Pinpoint the cell where the given text exists, returning its [X, Y] midpoint coordinate. 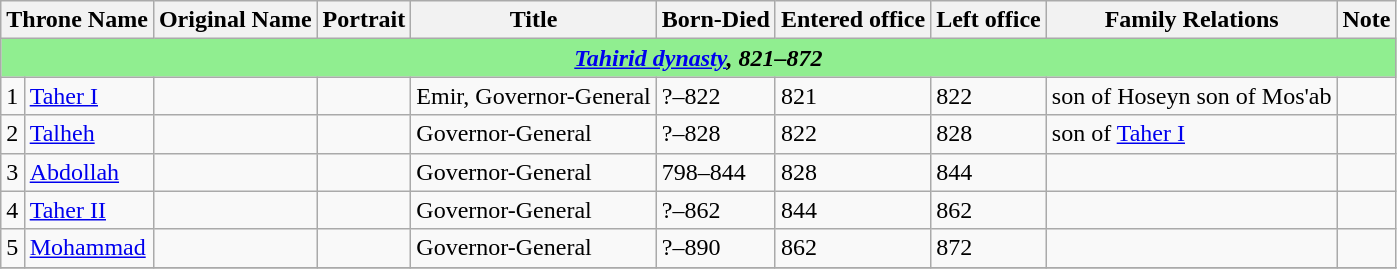
Family Relations [1192, 20]
Taher II [88, 210]
son of Hoseyn son of Mos'ab [1192, 96]
4 [12, 210]
?–822 [716, 96]
Throne Name [78, 20]
Abdollah [88, 172]
?–828 [716, 134]
Emir, Governor-General [534, 96]
Title [534, 20]
5 [12, 248]
Talheh [88, 134]
Tahirid dynasty, 821–872 [698, 58]
?–862 [716, 210]
2 [12, 134]
Taher I [88, 96]
3 [12, 172]
872 [989, 248]
798–844 [716, 172]
Original Name [235, 20]
821 [852, 96]
Note [1366, 20]
Left office [989, 20]
son of Taher I [1192, 134]
Portrait [364, 20]
?–890 [716, 248]
Mohammad [88, 248]
Entered office [852, 20]
Born-Died [716, 20]
1 [12, 96]
